Locate the cell with the specified text and output its (x, y) center coordinate. 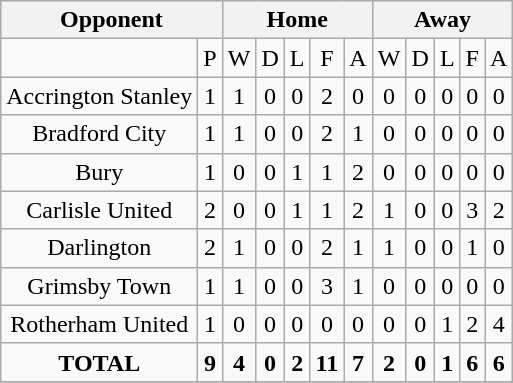
Darlington (100, 248)
Carlisle United (100, 210)
Bradford City (100, 134)
11 (327, 362)
Rotherham United (100, 324)
Bury (100, 172)
Grimsby Town (100, 286)
Away (442, 20)
9 (210, 362)
TOTAL (100, 362)
Opponent (112, 20)
Accrington Stanley (100, 96)
Home (297, 20)
7 (358, 362)
P (210, 58)
